Determine the (x, y) coordinate at the center of the cell enclosing the given text.  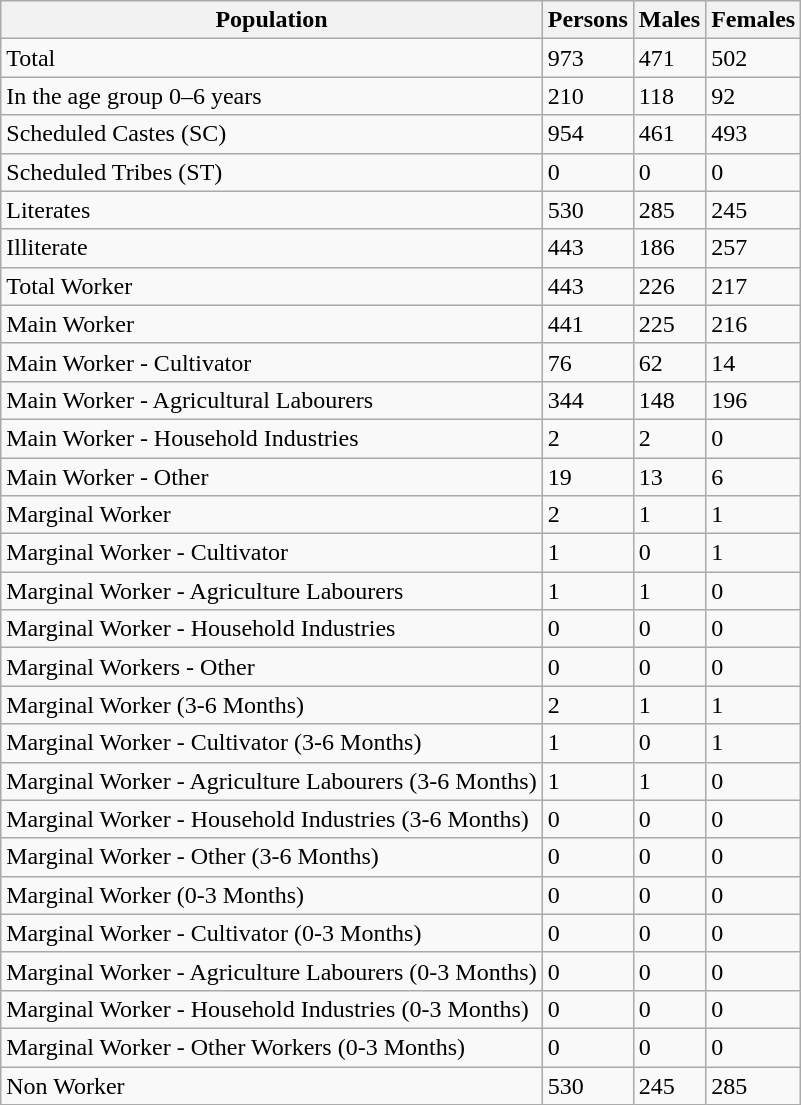
441 (588, 324)
210 (588, 96)
225 (669, 324)
Marginal Worker - Cultivator (272, 553)
502 (754, 58)
186 (669, 248)
92 (754, 96)
Marginal Worker - Agriculture Labourers (0-3 Months) (272, 971)
Marginal Worker - Cultivator (0-3 Months) (272, 933)
Marginal Worker - Agriculture Labourers (272, 591)
461 (669, 134)
344 (588, 400)
Marginal Worker - Other (3-6 Months) (272, 857)
Males (669, 20)
148 (669, 400)
13 (669, 477)
217 (754, 286)
Persons (588, 20)
Literates (272, 210)
14 (754, 362)
Main Worker - Agricultural Labourers (272, 400)
Marginal Worker - Household Industries (272, 629)
Females (754, 20)
Main Worker - Cultivator (272, 362)
Marginal Worker - Other Workers (0-3 Months) (272, 1047)
Main Worker - Household Industries (272, 438)
493 (754, 134)
Marginal Worker (0-3 Months) (272, 895)
Total Worker (272, 286)
76 (588, 362)
Non Worker (272, 1085)
196 (754, 400)
Marginal Worker - Household Industries (3-6 Months) (272, 819)
62 (669, 362)
19 (588, 477)
Marginal Worker - Household Industries (0-3 Months) (272, 1009)
Illiterate (272, 248)
Population (272, 20)
6 (754, 477)
Marginal Worker (272, 515)
471 (669, 58)
Marginal Worker (3-6 Months) (272, 705)
Scheduled Tribes (ST) (272, 172)
Marginal Worker - Agriculture Labourers (3-6 Months) (272, 781)
973 (588, 58)
Marginal Workers - Other (272, 667)
Total (272, 58)
In the age group 0–6 years (272, 96)
216 (754, 324)
226 (669, 286)
Scheduled Castes (SC) (272, 134)
Marginal Worker - Cultivator (3-6 Months) (272, 743)
257 (754, 248)
Main Worker - Other (272, 477)
118 (669, 96)
954 (588, 134)
Main Worker (272, 324)
